Capture the cell that displays the provided text and extract its (X, Y) central coordinate. 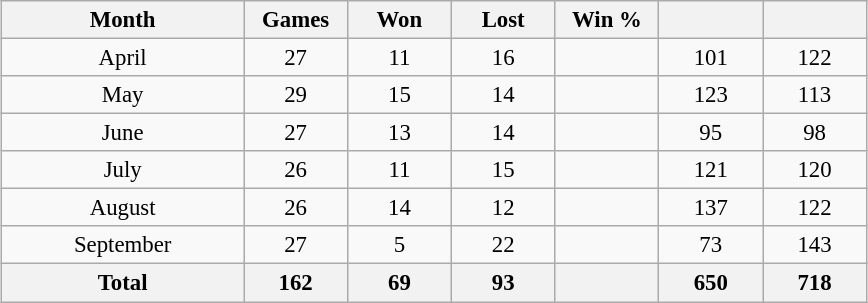
95 (711, 133)
July (123, 170)
22 (503, 245)
Lost (503, 20)
5 (399, 245)
162 (296, 283)
13 (399, 133)
121 (711, 170)
September (123, 245)
Win % (607, 20)
Won (399, 20)
718 (815, 283)
May (123, 95)
93 (503, 283)
Games (296, 20)
98 (815, 133)
Total (123, 283)
69 (399, 283)
113 (815, 95)
101 (711, 57)
April (123, 57)
August (123, 208)
650 (711, 283)
120 (815, 170)
12 (503, 208)
143 (815, 245)
16 (503, 57)
Month (123, 20)
137 (711, 208)
73 (711, 245)
123 (711, 95)
29 (296, 95)
June (123, 133)
